Detect which cell encompasses the target text, then output its [X, Y] center coordinate. 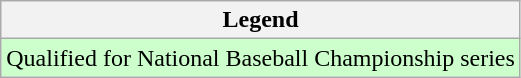
Legend [261, 20]
Qualified for National Baseball Championship series [261, 58]
